Return (X, Y) of the center of cell containing provided text 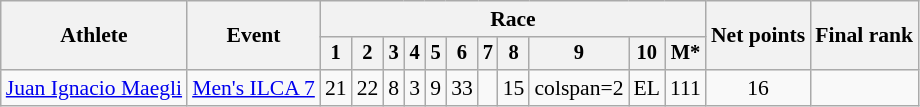
Athlete (94, 36)
M* (686, 54)
Men's ILCA 7 (254, 88)
colspan=2 (578, 88)
4 (414, 54)
Final rank (864, 36)
21 (336, 88)
22 (368, 88)
7 (488, 54)
Event (254, 36)
6 (462, 54)
16 (758, 88)
2 (368, 54)
10 (648, 54)
33 (462, 88)
Juan Ignacio Maegli (94, 88)
1 (336, 54)
15 (514, 88)
EL (648, 88)
Net points (758, 36)
111 (686, 88)
5 (436, 54)
Race (513, 19)
